Output the [x, y] coordinate of the center of the cell containing the given text.  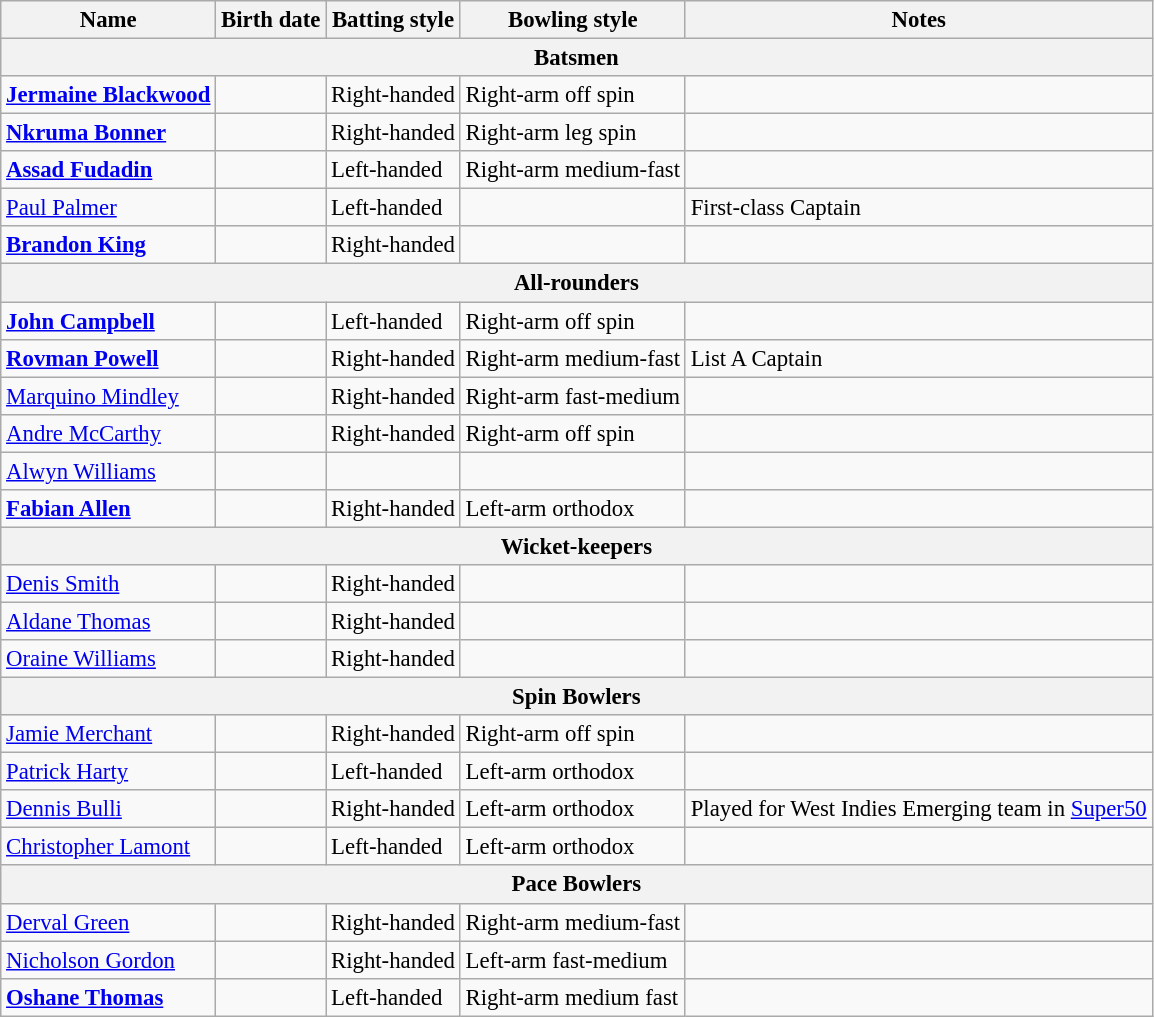
Right-arm medium fast [572, 997]
Right-arm fast-medium [572, 396]
Aldane Thomas [108, 621]
First-class Captain [918, 208]
Oraine Williams [108, 659]
Marquino Mindley [108, 396]
Batsmen [576, 58]
Spin Bowlers [576, 697]
Rovman Powell [108, 358]
Nicholson Gordon [108, 960]
Left-arm fast-medium [572, 960]
Jamie Merchant [108, 734]
Name [108, 20]
Notes [918, 20]
Fabian Allen [108, 509]
Assad Fudadin [108, 170]
John Campbell [108, 321]
Patrick Harty [108, 772]
Right-arm leg spin [572, 133]
Batting style [394, 20]
Christopher Lamont [108, 847]
Oshane Thomas [108, 997]
Jermaine Blackwood [108, 95]
Wicket-keepers [576, 546]
Brandon King [108, 245]
Bowling style [572, 20]
Derval Green [108, 922]
List A Captain [918, 358]
Played for West Indies Emerging team in Super50 [918, 809]
Birth date [271, 20]
Dennis Bulli [108, 809]
All-rounders [576, 283]
Paul Palmer [108, 208]
Denis Smith [108, 584]
Pace Bowlers [576, 885]
Andre McCarthy [108, 433]
Alwyn Williams [108, 471]
Nkruma Bonner [108, 133]
